Extract the (x, y) coordinate from the center of the cell holding the provided text.  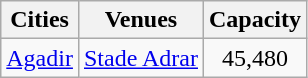
Cities (40, 20)
Stade Adrar (140, 58)
45,480 (256, 58)
Venues (140, 20)
Capacity (256, 20)
Agadir (40, 58)
